Find where the given text appears and provide that cell's center as [x, y] coordinate. 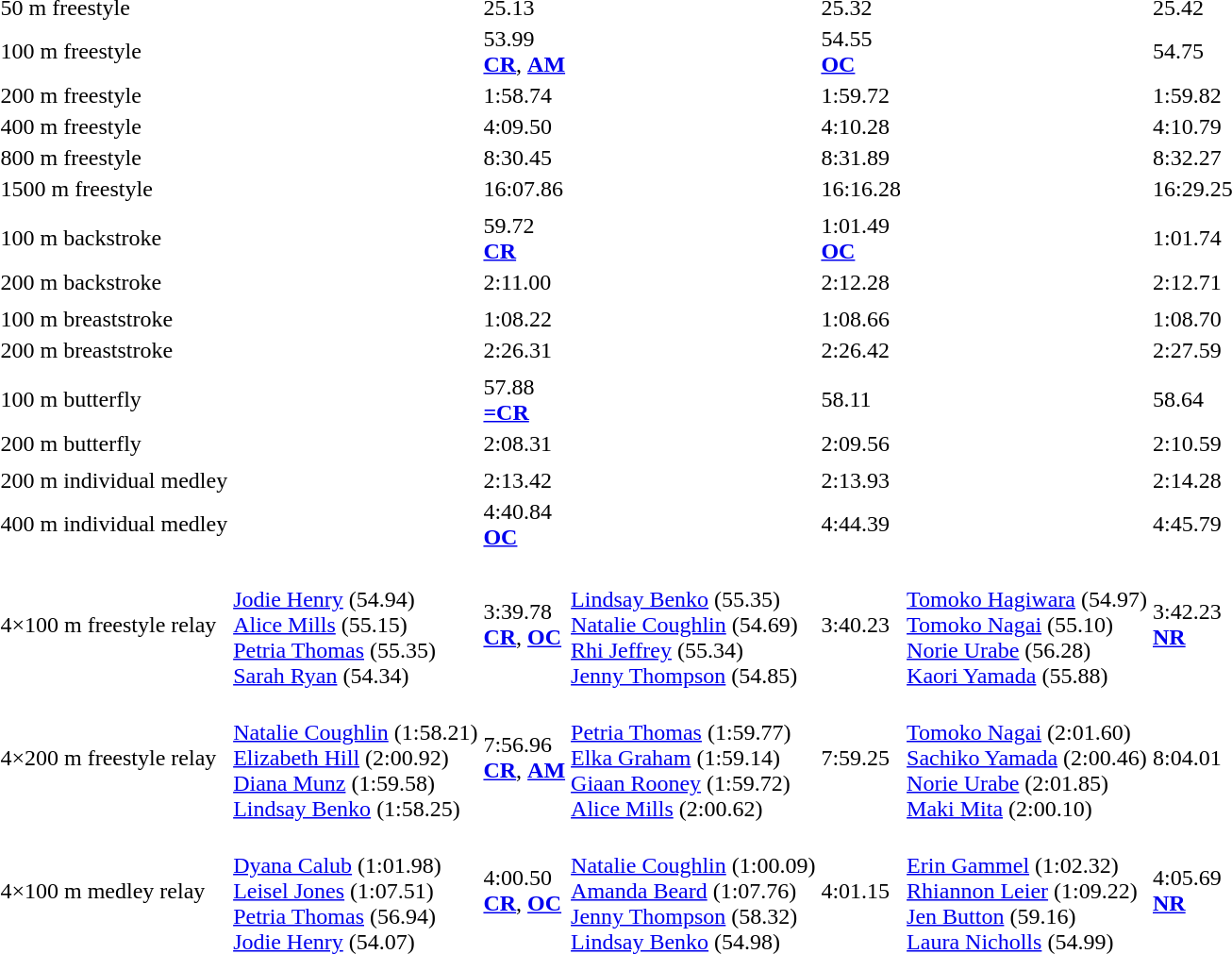
7:56.96CR, AM [524, 758]
3:40.23 [861, 625]
Tomoko Nagai (2:01.60)Sachiko Yamada (2:00.46)Norie Urabe (2:01.85)Maki Mita (2:00.10) [1027, 758]
1:58.74 [524, 95]
3:39.78CR, OC [524, 625]
16:16.28 [861, 189]
2:26.31 [524, 350]
Tomoko Hagiwara (54.97)Tomoko Nagai (55.10)Norie Urabe (56.28)Kaori Yamada (55.88) [1027, 625]
7:59.25 [861, 758]
1:01.49OC [861, 238]
2:13.93 [861, 480]
4:10.28 [861, 126]
2:26.42 [861, 350]
53.99CR, AM [524, 51]
2:12.28 [861, 282]
1:59.72 [861, 95]
2:08.31 [524, 444]
57.88=CR [524, 400]
1:08.22 [524, 319]
1:08.66 [861, 319]
58.11 [861, 400]
8:31.89 [861, 158]
Jodie Henry (54.94)Alice Mills (55.15)Petria Thomas (55.35)Sarah Ryan (54.34) [356, 625]
16:07.86 [524, 189]
Lindsay Benko (55.35)Natalie Coughlin (54.69)Rhi Jeffrey (55.34)Jenny Thompson (54.85) [693, 625]
59.72CR [524, 238]
4:44.39 [861, 525]
2:11.00 [524, 282]
2:13.42 [524, 480]
4:40.84OC [524, 525]
8:30.45 [524, 158]
Natalie Coughlin (1:58.21)Elizabeth Hill (2:00.92)Diana Munz (1:59.58)Lindsay Benko (1:58.25) [356, 758]
54.55OC [861, 51]
4:09.50 [524, 126]
2:09.56 [861, 444]
Petria Thomas (1:59.77)Elka Graham (1:59.14)Giaan Rooney (1:59.72)Alice Mills (2:00.62) [693, 758]
